Identify which cell holds the provided text, then report its (x, y) central coordinate. 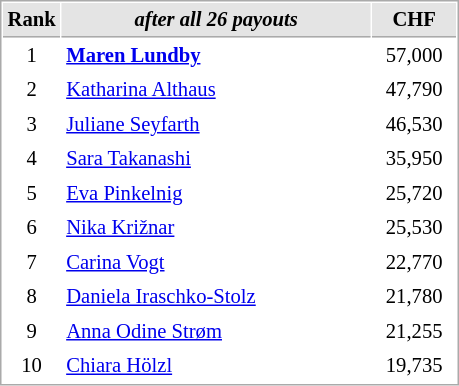
Juliane Seyfarth (216, 124)
7 (32, 262)
47,790 (414, 90)
Eva Pinkelnig (216, 194)
Sara Takanashi (216, 158)
6 (32, 228)
57,000 (414, 56)
1 (32, 56)
46,530 (414, 124)
3 (32, 124)
8 (32, 296)
9 (32, 332)
after all 26 payouts (216, 20)
Chiara Hölzl (216, 366)
10 (32, 366)
Anna Odine Strøm (216, 332)
Rank (32, 20)
19,735 (414, 366)
35,950 (414, 158)
Daniela Iraschko-Stolz (216, 296)
22,770 (414, 262)
5 (32, 194)
25,530 (414, 228)
21,255 (414, 332)
25,720 (414, 194)
Carina Vogt (216, 262)
21,780 (414, 296)
CHF (414, 20)
Maren Lundby (216, 56)
2 (32, 90)
4 (32, 158)
Nika Križnar (216, 228)
Katharina Althaus (216, 90)
